Capture the cell that displays the provided text and extract its (x, y) central coordinate. 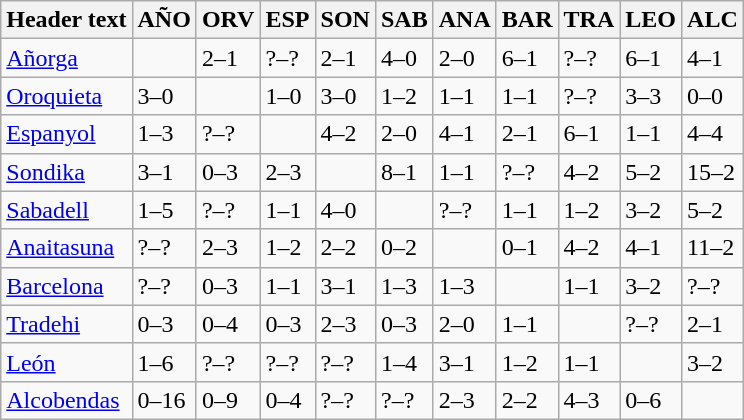
Alcobendas (66, 400)
1–5 (164, 210)
0–1 (527, 248)
ORV (228, 20)
1–0 (288, 96)
Añorga (66, 58)
0–9 (228, 400)
0–0 (713, 96)
Barcelona (66, 286)
Espanyol (66, 134)
0–6 (651, 400)
1–4 (404, 362)
ALC (713, 20)
BAR (527, 20)
León (66, 362)
Sondika (66, 172)
ANA (464, 20)
0–16 (164, 400)
SON (345, 20)
8–1 (404, 172)
11–2 (713, 248)
Anaitasuna (66, 248)
Sabadell (66, 210)
3–3 (651, 96)
ESP (288, 20)
4–3 (589, 400)
AÑO (164, 20)
Tradehi (66, 324)
4–4 (713, 134)
SAB (404, 20)
Header text (66, 20)
Oroquieta (66, 96)
TRA (589, 20)
15–2 (713, 172)
1–6 (164, 362)
0–2 (404, 248)
LEO (651, 20)
